Search for the cell housing the specified text and yield its (x, y) center coordinate. 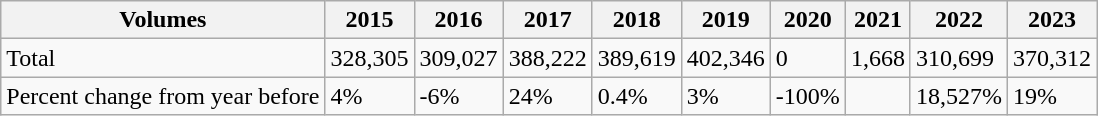
0.4% (636, 96)
Percent change from year before (163, 96)
2015 (370, 20)
309,027 (458, 58)
402,346 (726, 58)
24% (548, 96)
-6% (458, 96)
-100% (808, 96)
2017 (548, 20)
2016 (458, 20)
2018 (636, 20)
389,619 (636, 58)
388,222 (548, 58)
2023 (1052, 20)
1,668 (878, 58)
370,312 (1052, 58)
0 (808, 58)
328,305 (370, 58)
Volumes (163, 20)
Total (163, 58)
4% (370, 96)
2019 (726, 20)
2022 (958, 20)
2020 (808, 20)
19% (1052, 96)
3% (726, 96)
18,527% (958, 96)
310,699 (958, 58)
2021 (878, 20)
